Locate the cell with the specified text and output its (x, y) center coordinate. 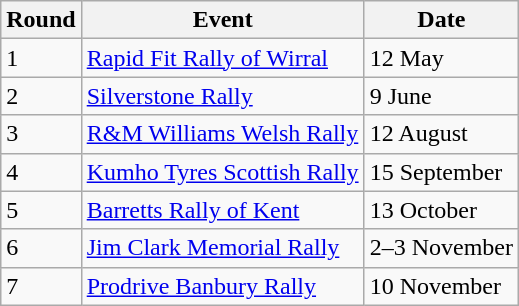
9 June (441, 96)
Barretts Rally of Kent (222, 210)
13 October (441, 210)
Jim Clark Memorial Rally (222, 248)
10 November (441, 286)
Event (222, 20)
6 (41, 248)
Round (41, 20)
12 May (441, 58)
Prodrive Banbury Rally (222, 286)
5 (41, 210)
Silverstone Rally (222, 96)
4 (41, 172)
2–3 November (441, 248)
1 (41, 58)
2 (41, 96)
15 September (441, 172)
Date (441, 20)
R&M Williams Welsh Rally (222, 134)
3 (41, 134)
12 August (441, 134)
Kumho Tyres Scottish Rally (222, 172)
Rapid Fit Rally of Wirral (222, 58)
7 (41, 286)
